Detect which cell encompasses the target text, then output its (X, Y) center coordinate. 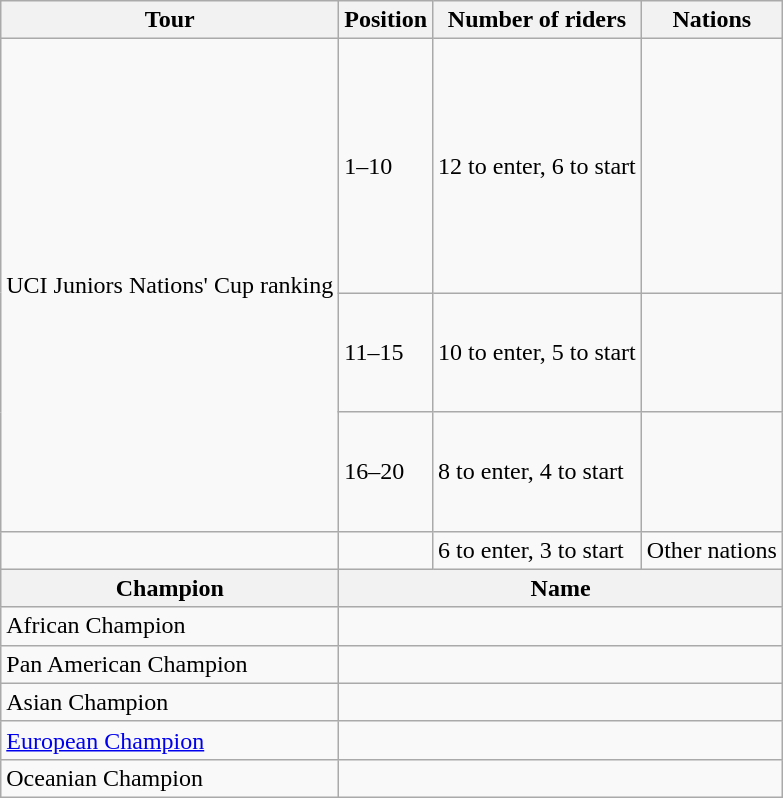
African Champion (170, 626)
Nations (712, 20)
UCI Juniors Nations' Cup ranking (170, 285)
Other nations (712, 550)
11–15 (386, 352)
16–20 (386, 472)
Oceanian Champion (170, 778)
Pan American Champion (170, 664)
Number of riders (538, 20)
Position (386, 20)
1–10 (386, 166)
Champion (170, 588)
12 to enter, 6 to start (538, 166)
10 to enter, 5 to start (538, 352)
Name (561, 588)
8 to enter, 4 to start (538, 472)
Asian Champion (170, 702)
6 to enter, 3 to start (538, 550)
Tour (170, 20)
European Champion (170, 740)
